For the text-containing cell, return its midpoint in [X, Y] coordinate format. 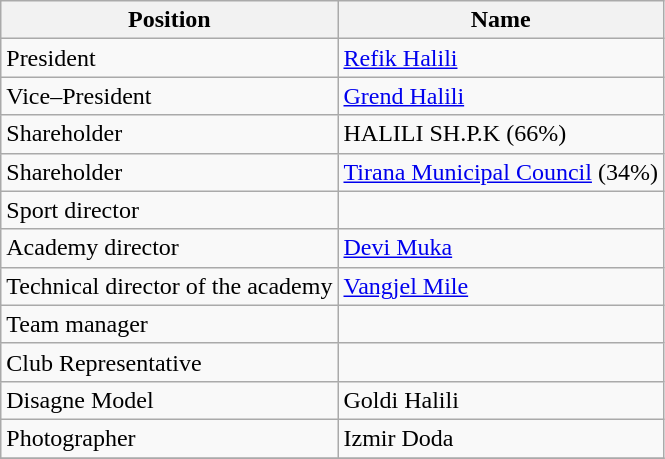
President [170, 58]
Photographer [170, 438]
Technical director of the academy [170, 286]
HALILI SH.P.K (66%) [500, 134]
Disagne Model [170, 400]
Izmir Doda [500, 438]
Grend Halili [500, 96]
Tirana Municipal Council (34%) [500, 172]
Vice–President [170, 96]
Academy director [170, 248]
Refik Halili [500, 58]
Sport director [170, 210]
Name [500, 20]
Vangjel Mile [500, 286]
Goldi Halili [500, 400]
Position [170, 20]
Devi Muka [500, 248]
Club Representative [170, 362]
Team manager [170, 324]
